From the cell containing the given text, extract its center point as [X, Y] coordinate. 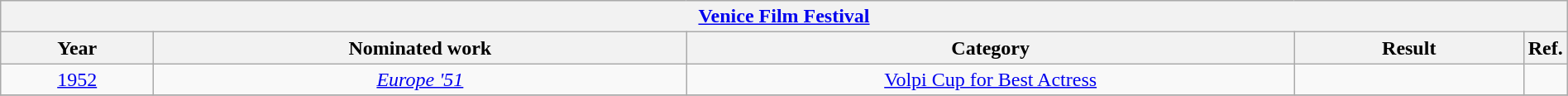
Category [991, 48]
Volpi Cup for Best Actress [991, 79]
Year [78, 48]
Result [1409, 48]
Europe '51 [420, 79]
1952 [78, 79]
Nominated work [420, 48]
Venice Film Festival [784, 17]
Ref. [1545, 48]
